Return the (x, y) coordinate for the center point of the cell that contains the specified text.  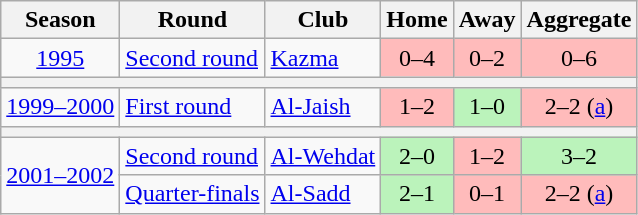
2–0 (417, 156)
2–1 (417, 194)
Al-Sadd (323, 194)
Home (417, 20)
0–4 (417, 58)
Aggregate (579, 20)
Round (192, 20)
Al-Wehdat (323, 156)
0–2 (487, 58)
1995 (60, 58)
Club (323, 20)
3–2 (579, 156)
Away (487, 20)
First round (192, 107)
0–1 (487, 194)
Season (60, 20)
Quarter-finals (192, 194)
0–6 (579, 58)
1999–2000 (60, 107)
1–0 (487, 107)
Kazma (323, 58)
Al-Jaish (323, 107)
2001–2002 (60, 175)
